Scan for the cell matching the given text and deliver its [X, Y] coordinate at center. 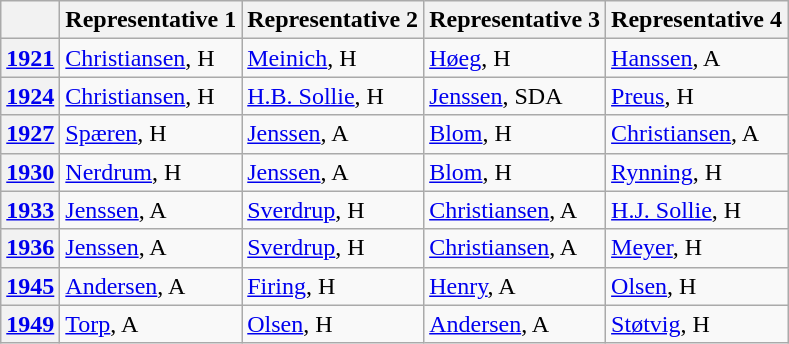
Jenssen, SDA [515, 96]
Meinich, H [333, 58]
1936 [30, 248]
Henry, A [515, 286]
Preus, H [697, 96]
Representative 4 [697, 20]
Nerdrum, H [151, 172]
1921 [30, 58]
Hanssen, A [697, 58]
Representative 2 [333, 20]
Firing, H [333, 286]
1933 [30, 210]
H.J. Sollie, H [697, 210]
Torp, A [151, 324]
Rynning, H [697, 172]
Høeg, H [515, 58]
1949 [30, 324]
Representative 1 [151, 20]
1945 [30, 286]
Representative 3 [515, 20]
Støtvig, H [697, 324]
1924 [30, 96]
1930 [30, 172]
Spæren, H [151, 134]
1927 [30, 134]
Meyer, H [697, 248]
H.B. Sollie, H [333, 96]
